Output the (x, y) coordinate of the center of the cell containing the given text.  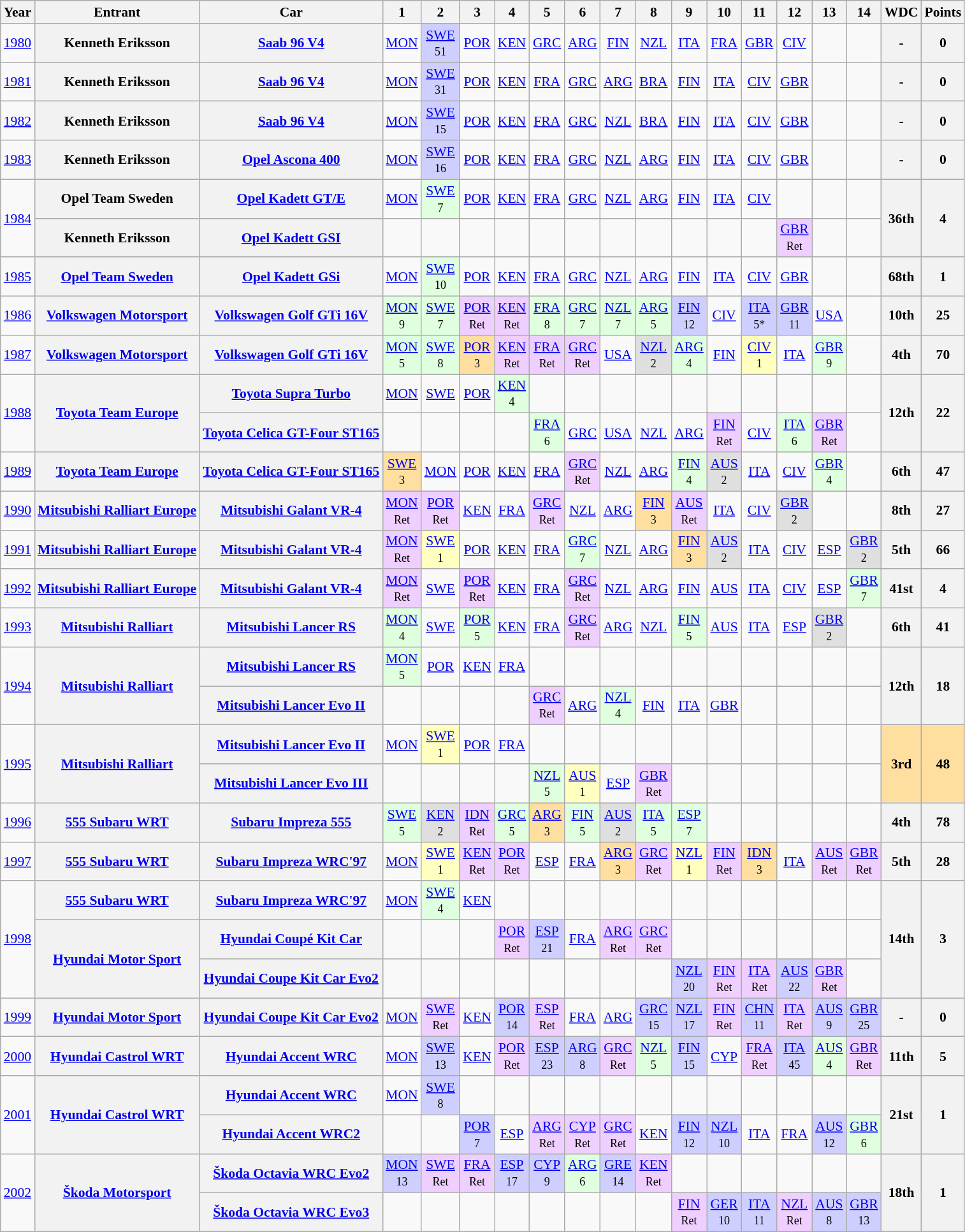
FIN15 (689, 1056)
47 (943, 472)
Car (291, 12)
11 (759, 12)
1986 (18, 316)
1990 (18, 510)
1991 (18, 550)
1983 (18, 159)
ESP23 (547, 1056)
GER10 (724, 1213)
AUS9 (830, 1018)
ITA5* (759, 316)
GBR4 (830, 472)
78 (943, 823)
ARG5 (653, 316)
NZL17 (689, 1018)
GRE14 (618, 1173)
8th (901, 510)
WDC (901, 12)
GBR6 (864, 1134)
POR3 (477, 355)
FIN4 (689, 472)
Hyundai Accent WRC2 (291, 1134)
SWE51 (441, 43)
2000 (18, 1056)
IDNRet (477, 823)
CYP9 (547, 1173)
SWE31 (441, 82)
36th (901, 218)
Škoda Octavia WRC Evo3 (291, 1213)
KEN4 (512, 394)
18 (943, 686)
1997 (18, 861)
Subaru Impreza 555 (291, 823)
41 (943, 627)
ESP21 (547, 940)
AUS8 (830, 1213)
POR5 (477, 627)
48 (943, 764)
2001 (18, 1115)
Opel Kadett GSI (291, 237)
AUS22 (794, 978)
GBR25 (864, 1018)
GBR11 (794, 316)
9 (689, 12)
GRC5 (512, 823)
AUS4 (830, 1056)
MON4 (402, 627)
Opel Kadett GSi (291, 277)
11th (901, 1056)
ESP7 (689, 823)
27 (943, 510)
1980 (18, 43)
Hyundai Coupé Kit Car (291, 940)
NZL1 (689, 861)
NZL10 (724, 1134)
22 (943, 413)
Škoda Motorsport (117, 1192)
Year (18, 12)
IDN3 (759, 861)
FRA6 (547, 432)
66 (943, 550)
2002 (18, 1192)
14 (864, 12)
NZL20 (689, 978)
FRA8 (547, 316)
Opel Ascona 400 (291, 159)
ESPRet (547, 1018)
1999 (18, 1018)
1996 (18, 823)
GBR13 (864, 1213)
ITA5 (653, 823)
ITA11 (759, 1213)
MON9 (402, 316)
Škoda Octavia WRC Evo2 (291, 1173)
2 (441, 12)
ESP17 (512, 1173)
CIV1 (759, 355)
POR7 (477, 1134)
68th (901, 277)
CHN11 (759, 1018)
Points (943, 12)
Mitsubishi Lancer Evo III (291, 783)
KEN2 (441, 823)
1995 (18, 764)
NZL4 (618, 705)
Opel Kadett GT/E (291, 199)
ITA45 (794, 1056)
GBR7 (864, 589)
3rd (901, 764)
GBR9 (830, 355)
SWE4 (441, 900)
41st (901, 589)
6 (583, 12)
10th (901, 316)
13 (830, 12)
SWE3 (402, 472)
1987 (18, 355)
AUS1 (583, 783)
1982 (18, 121)
NZLRet (794, 1213)
1988 (18, 413)
1989 (18, 472)
1993 (18, 627)
8 (653, 12)
CYPRet (583, 1134)
12 (794, 12)
Toyota Supra Turbo (291, 394)
1998 (18, 940)
ARG8 (583, 1056)
1985 (18, 277)
1992 (18, 589)
1994 (18, 686)
Entrant (117, 12)
POR14 (512, 1018)
CYP (724, 1056)
SWE13 (441, 1056)
AUS12 (830, 1134)
1981 (18, 82)
25 (943, 316)
1984 (18, 218)
ITA6 (794, 432)
NZL2 (653, 355)
MON13 (402, 1173)
NZL7 (618, 316)
28 (943, 861)
21st (901, 1115)
SWE5 (402, 823)
10 (724, 12)
SWE16 (441, 159)
ARG4 (689, 355)
SWE10 (441, 277)
7 (618, 12)
GRC15 (653, 1018)
18th (901, 1192)
SWE15 (441, 121)
70 (943, 355)
ARG6 (583, 1173)
14th (901, 940)
